Output the [X, Y] coordinate of the center of the cell containing the given text.  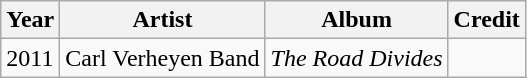
Credit [486, 20]
Album [356, 20]
Artist [162, 20]
Year [30, 20]
2011 [30, 58]
The Road Divides [356, 58]
Carl Verheyen Band [162, 58]
